Determine the [X, Y] coordinate at the center of the cell enclosing the given text.  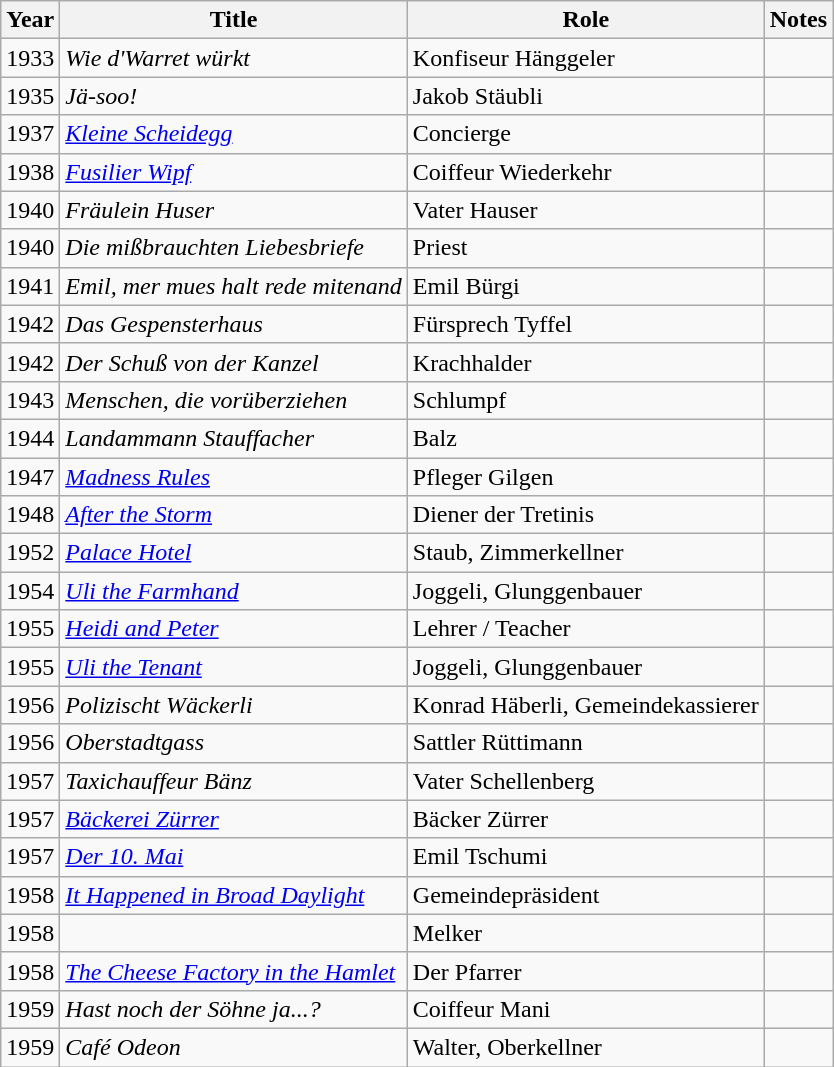
Krachhalder [586, 362]
Taxichauffeur Bänz [234, 781]
Sattler Rüttimann [586, 743]
Staub, Zimmerkellner [586, 553]
Priest [586, 248]
1933 [30, 58]
Uli the Tenant [234, 667]
Vater Hauser [586, 210]
Bäcker Zürrer [586, 819]
1943 [30, 400]
Heidi and Peter [234, 629]
Coiffeur Mani [586, 1009]
Oberstadtgass [234, 743]
1954 [30, 591]
1947 [30, 477]
Palace Hotel [234, 553]
Der 10. Mai [234, 857]
It Happened in Broad Daylight [234, 895]
Polizischt Wäckerli [234, 705]
Das Gespensterhaus [234, 324]
Diener der Tretinis [586, 515]
Vater Schellenberg [586, 781]
Bäckerei Zürrer [234, 819]
Melker [586, 933]
Pfleger Gilgen [586, 477]
Schlumpf [586, 400]
Title [234, 20]
1941 [30, 286]
Walter, Oberkellner [586, 1047]
Lehrer / Teacher [586, 629]
1935 [30, 96]
Der Pfarrer [586, 971]
1938 [30, 172]
Hast noch der Söhne ja...? [234, 1009]
Kleine Scheidegg [234, 134]
Balz [586, 438]
1937 [30, 134]
Uli the Farmhand [234, 591]
Madness Rules [234, 477]
Jakob Stäubli [586, 96]
Café Odeon [234, 1047]
Concierge [586, 134]
Menschen, die vorüberziehen [234, 400]
Fusilier Wipf [234, 172]
Die mißbrauchten Liebesbriefe [234, 248]
Konrad Häberli, Gemeindekassierer [586, 705]
Emil Tschumi [586, 857]
Fürsprech Tyffel [586, 324]
Emil, mer mues halt rede mitenand [234, 286]
1948 [30, 515]
Wie d'Warret würkt [234, 58]
The Cheese Factory in the Hamlet [234, 971]
Notes [798, 20]
Coiffeur Wiederkehr [586, 172]
1944 [30, 438]
Jä-soo! [234, 96]
1952 [30, 553]
Emil Bürgi [586, 286]
Der Schuß von der Kanzel [234, 362]
Year [30, 20]
Role [586, 20]
Landammann Stauffacher [234, 438]
After the Storm [234, 515]
Konfiseur Hänggeler [586, 58]
Gemeindepräsident [586, 895]
Fräulein Huser [234, 210]
